Find where the given text appears and provide that cell's center as (x, y) coordinate. 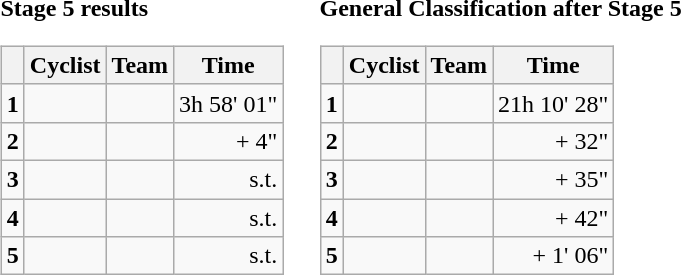
+ 4" (228, 141)
+ 32" (554, 141)
+ 1' 06" (554, 256)
21h 10' 28" (554, 103)
3h 58' 01" (228, 103)
+ 42" (554, 217)
+ 35" (554, 179)
